From the cell containing the given text, extract its center point as (X, Y) coordinate. 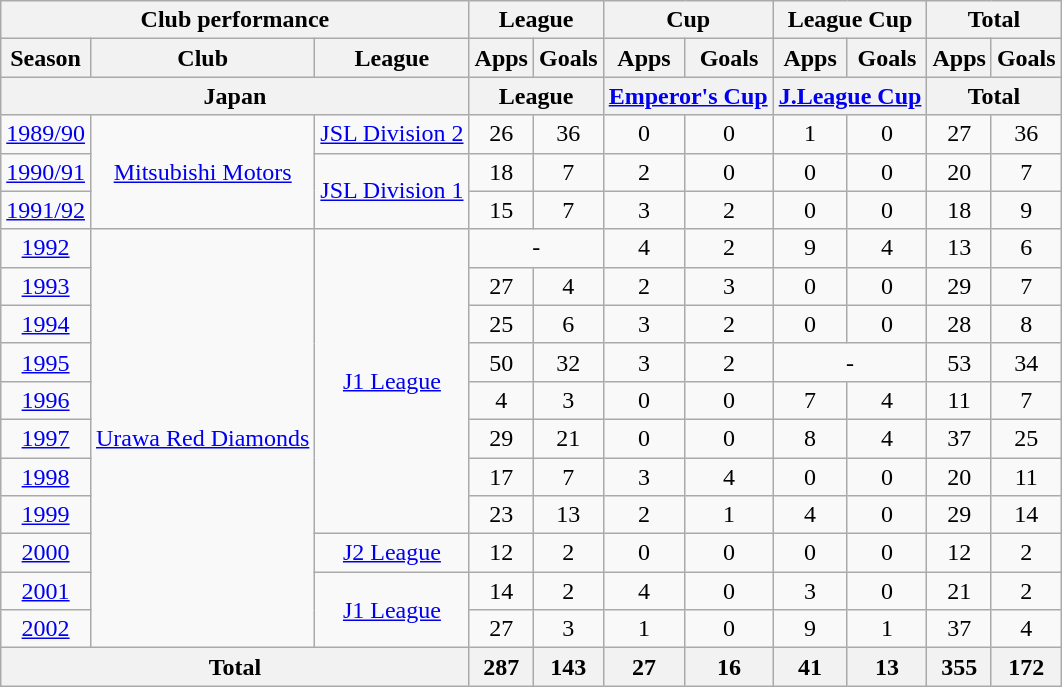
Japan (235, 96)
J2 League (392, 553)
1999 (46, 515)
53 (959, 362)
1998 (46, 477)
2001 (46, 591)
23 (501, 515)
172 (1026, 667)
1993 (46, 286)
1997 (46, 438)
28 (959, 324)
16 (729, 667)
32 (568, 362)
143 (568, 667)
2002 (46, 629)
41 (810, 667)
Cup (688, 20)
League Cup (850, 20)
26 (501, 134)
1989/90 (46, 134)
J.League Cup (850, 96)
15 (501, 210)
JSL Division 2 (392, 134)
1991/92 (46, 210)
287 (501, 667)
JSL Division 1 (392, 191)
355 (959, 667)
Club (202, 58)
17 (501, 477)
1996 (46, 400)
34 (1026, 362)
Urawa Red Diamonds (202, 438)
Mitsubishi Motors (202, 172)
50 (501, 362)
Club performance (235, 20)
Season (46, 58)
1990/91 (46, 172)
1995 (46, 362)
1994 (46, 324)
2000 (46, 553)
1992 (46, 248)
Emperor's Cup (688, 96)
